Find where the given text appears and provide that cell's center as [X, Y] coordinate. 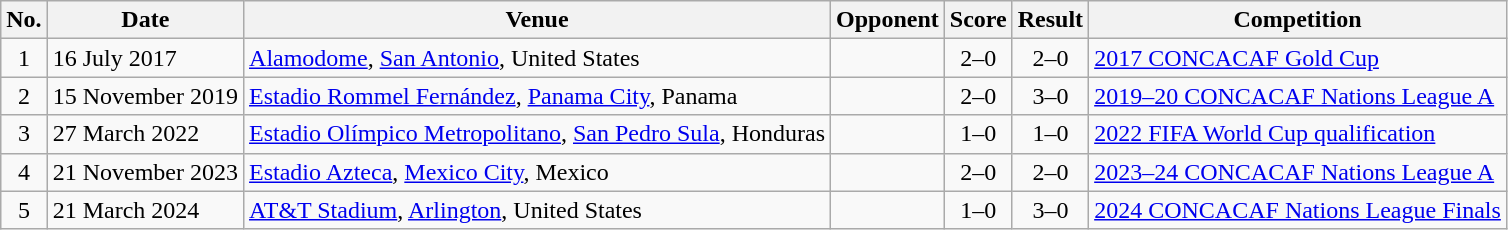
2022 FIFA World Cup qualification [1298, 134]
27 March 2022 [145, 134]
Date [145, 20]
Estadio Azteca, Mexico City, Mexico [538, 172]
Opponent [888, 20]
2019–20 CONCACAF Nations League A [1298, 96]
Competition [1298, 20]
15 November 2019 [145, 96]
21 November 2023 [145, 172]
2024 CONCACAF Nations League Finals [1298, 210]
16 July 2017 [145, 58]
Result [1050, 20]
No. [24, 20]
Estadio Olímpico Metropolitano, San Pedro Sula, Honduras [538, 134]
Estadio Rommel Fernández, Panama City, Panama [538, 96]
Score [978, 20]
2017 CONCACAF Gold Cup [1298, 58]
2 [24, 96]
5 [24, 210]
21 March 2024 [145, 210]
Venue [538, 20]
2023–24 CONCACAF Nations League A [1298, 172]
AT&T Stadium, Arlington, United States [538, 210]
1 [24, 58]
4 [24, 172]
3 [24, 134]
Alamodome, San Antonio, United States [538, 58]
